Return the (X, Y) coordinate for the center point of the cell that contains the specified text.  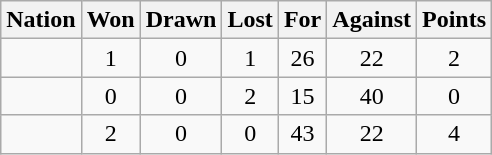
40 (372, 96)
15 (302, 96)
Drawn (181, 20)
Nation (41, 20)
Lost (250, 20)
For (302, 20)
Against (372, 20)
Won (110, 20)
43 (302, 134)
4 (454, 134)
26 (302, 58)
Points (454, 20)
